Identify which cell holds the provided text, then report its [X, Y] central coordinate. 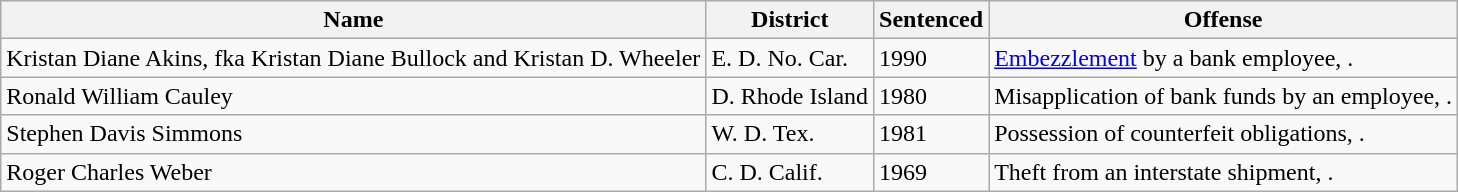
Stephen Davis Simmons [354, 134]
Embezzlement by a bank employee, . [1224, 58]
Possession of counterfeit obligations, . [1224, 134]
Kristan Diane Akins, fka Kristan Diane Bullock and Kristan D. Wheeler [354, 58]
E. D. No. Car. [790, 58]
1990 [932, 58]
W. D. Tex. [790, 134]
1980 [932, 96]
Offense [1224, 20]
C. D. Calif. [790, 172]
Theft from an interstate shipment, . [1224, 172]
Misapplication of bank funds by an employee, . [1224, 96]
1969 [932, 172]
Sentenced [932, 20]
1981 [932, 134]
D. Rhode Island [790, 96]
Ronald William Cauley [354, 96]
District [790, 20]
Roger Charles Weber [354, 172]
Name [354, 20]
